For the text-containing cell, return its midpoint in (X, Y) coordinate format. 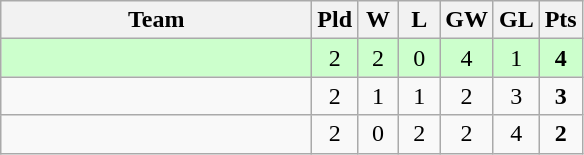
GW (467, 20)
Pts (560, 20)
Team (156, 20)
W (378, 20)
L (420, 20)
GL (516, 20)
Pld (335, 20)
